For the text-containing cell, return its midpoint in (X, Y) coordinate format. 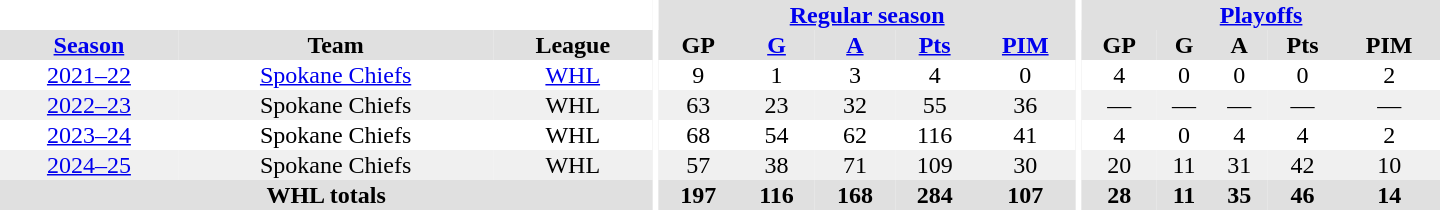
71 (855, 165)
57 (698, 165)
32 (855, 105)
46 (1303, 195)
WHL totals (326, 195)
68 (698, 135)
109 (935, 165)
23 (776, 105)
63 (698, 105)
41 (1026, 135)
2022–23 (89, 105)
9 (698, 75)
31 (1240, 165)
284 (935, 195)
38 (776, 165)
35 (1240, 195)
2023–24 (89, 135)
55 (935, 105)
3 (855, 75)
Team (336, 45)
2024–25 (89, 165)
28 (1119, 195)
168 (855, 195)
36 (1026, 105)
14 (1389, 195)
League (572, 45)
107 (1026, 195)
10 (1389, 165)
30 (1026, 165)
1 (776, 75)
54 (776, 135)
Playoffs (1261, 15)
62 (855, 135)
Season (89, 45)
197 (698, 195)
20 (1119, 165)
2021–22 (89, 75)
Regular season (867, 15)
42 (1303, 165)
